Provide the [X, Y] coordinate of the cell's center where the given text is located.  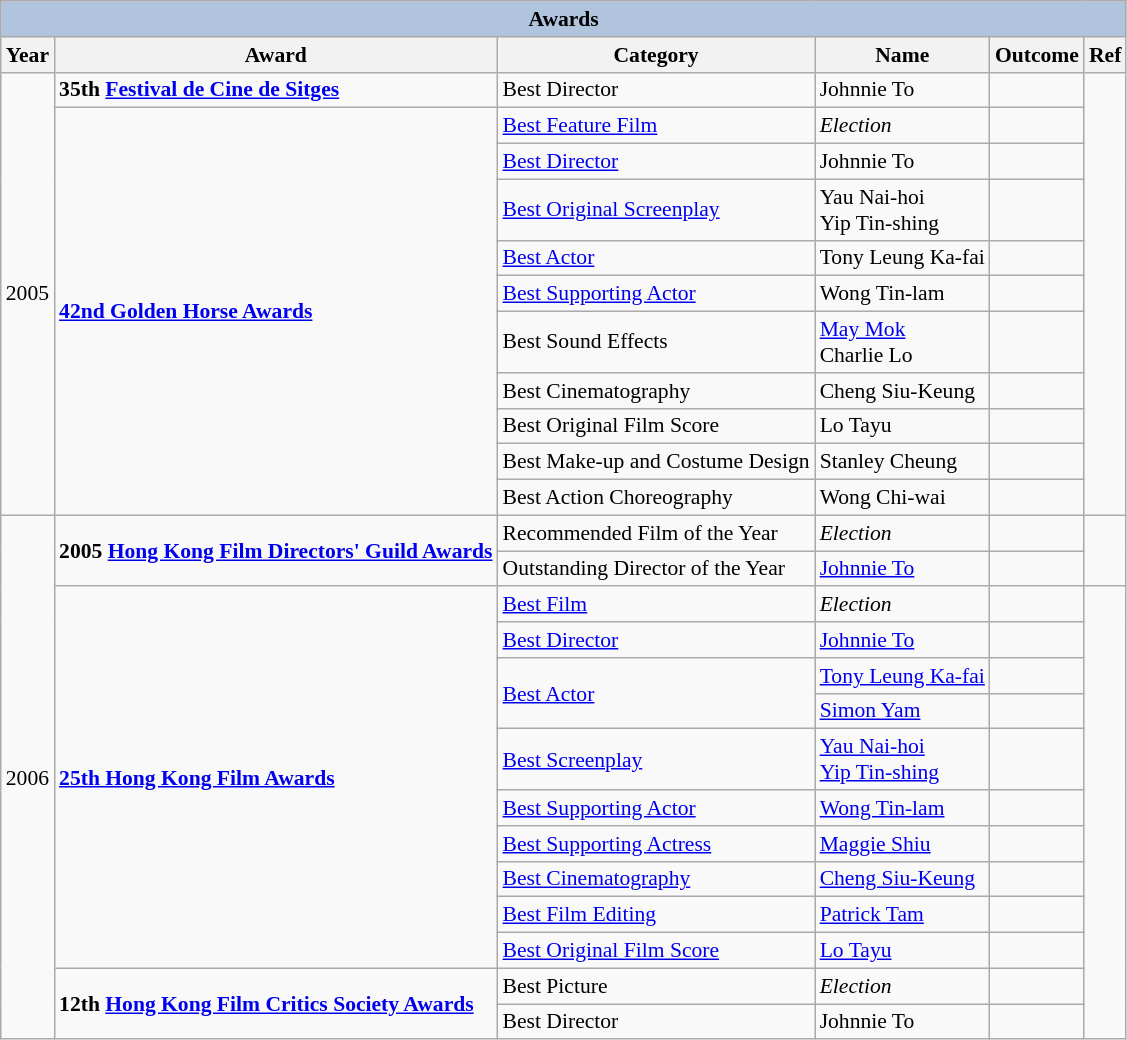
Patrick Tam [902, 915]
Recommended Film of the Year [656, 533]
42nd Golden Horse Awards [276, 312]
Simon Yam [902, 711]
Best Sound Effects [656, 342]
12th Hong Kong Film Critics Society Awards [276, 1004]
Ref [1105, 55]
Best Feature Film [656, 126]
Outcome [1037, 55]
2006 [28, 777]
Name [902, 55]
Best Supporting Actress [656, 844]
Best Make-up and Costume Design [656, 462]
Best Action Choreography [656, 498]
Best Screenplay [656, 760]
May MokCharlie Lo [902, 342]
Awards [564, 19]
Stanley Cheung [902, 462]
Outstanding Director of the Year [656, 569]
Maggie Shiu [902, 844]
Wong Chi-wai [902, 498]
Best Film [656, 605]
25th Hong Kong Film Awards [276, 778]
35th Festival de Cine de Sitges [276, 90]
Category [656, 55]
Year [28, 55]
2005 Hong Kong Film Directors' Guild Awards [276, 550]
Best Original Screenplay [656, 210]
Best Picture [656, 986]
2005 [28, 294]
Award [276, 55]
Best Film Editing [656, 915]
